For the text-containing cell, return its midpoint in (x, y) coordinate format. 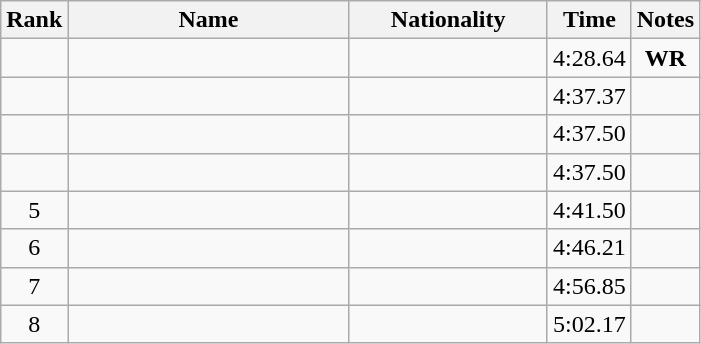
4:41.50 (589, 210)
Rank (34, 20)
7 (34, 286)
4:28.64 (589, 58)
Name (208, 20)
WR (665, 58)
Nationality (448, 20)
5:02.17 (589, 324)
5 (34, 210)
8 (34, 324)
4:37.37 (589, 96)
6 (34, 248)
Time (589, 20)
4:56.85 (589, 286)
4:46.21 (589, 248)
Notes (665, 20)
